Scan for the cell matching the given text and deliver its [x, y] coordinate at center. 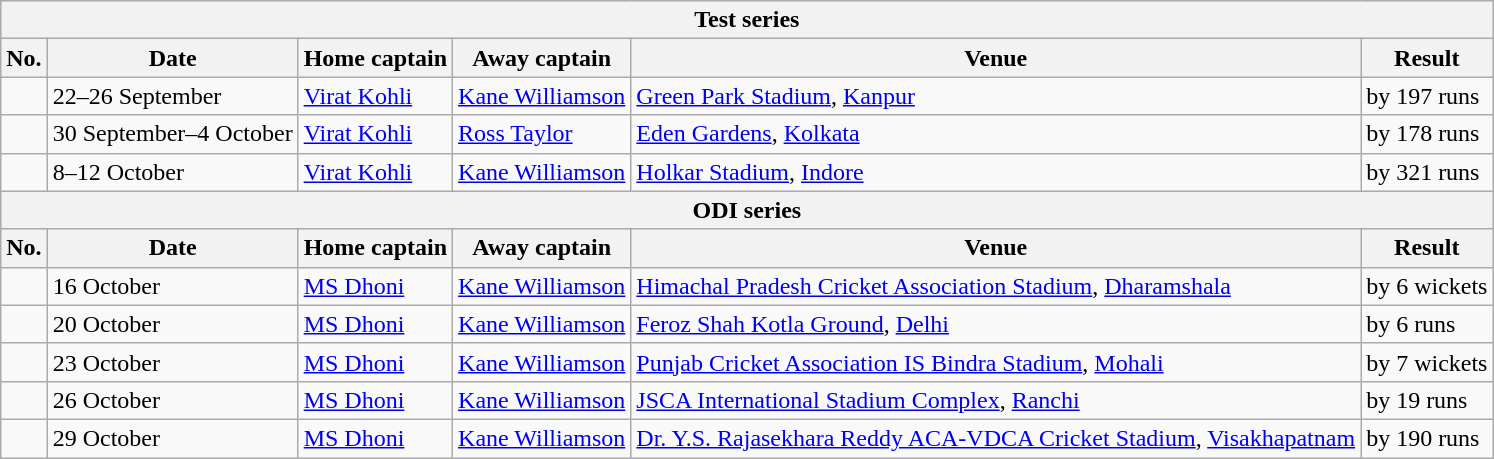
20 October [172, 324]
16 October [172, 286]
by 6 runs [1427, 324]
22–26 September [172, 96]
by 19 runs [1427, 400]
by 190 runs [1427, 438]
ODI series [747, 210]
29 October [172, 438]
26 October [172, 400]
30 September–4 October [172, 134]
Test series [747, 20]
by 6 wickets [1427, 286]
8–12 October [172, 172]
Green Park Stadium, Kanpur [996, 96]
Punjab Cricket Association IS Bindra Stadium, Mohali [996, 362]
Eden Gardens, Kolkata [996, 134]
Dr. Y.S. Rajasekhara Reddy ACA-VDCA Cricket Stadium, Visakhapatnam [996, 438]
Holkar Stadium, Indore [996, 172]
by 321 runs [1427, 172]
by 197 runs [1427, 96]
by 178 runs [1427, 134]
Ross Taylor [542, 134]
Himachal Pradesh Cricket Association Stadium, Dharamshala [996, 286]
JSCA International Stadium Complex, Ranchi [996, 400]
23 October [172, 362]
Feroz Shah Kotla Ground, Delhi [996, 324]
by 7 wickets [1427, 362]
